Locate the cell with the specified text and output its (x, y) center coordinate. 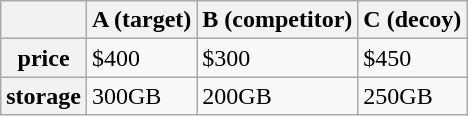
$400 (141, 58)
200GB (278, 96)
storage (44, 96)
price (44, 58)
$300 (278, 58)
$450 (412, 58)
250GB (412, 96)
300GB (141, 96)
A (target) (141, 20)
B (competitor) (278, 20)
C (decoy) (412, 20)
